Identify which cell holds the provided text, then report its (X, Y) central coordinate. 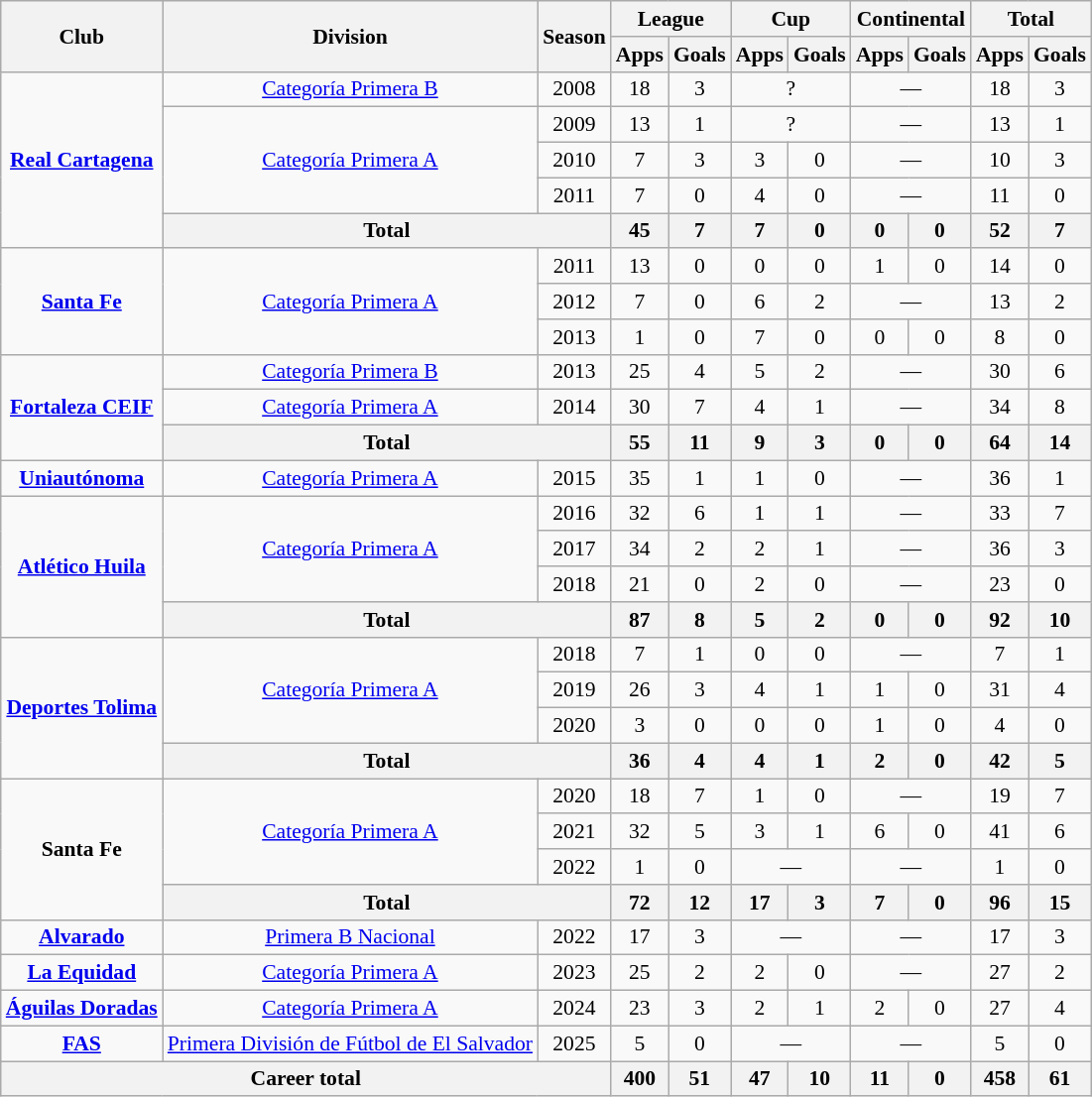
72 (640, 903)
2023 (574, 973)
2009 (574, 125)
Águilas Doradas (81, 1009)
2008 (574, 89)
47 (760, 1079)
2012 (574, 302)
Alvarado (81, 937)
35 (640, 478)
51 (700, 1079)
26 (640, 690)
92 (1000, 620)
2010 (574, 161)
64 (1000, 443)
61 (1059, 1079)
41 (1000, 832)
2025 (574, 1043)
League (670, 19)
400 (640, 1079)
2021 (574, 832)
Cup (791, 19)
Uniautónoma (81, 478)
Continental (910, 19)
Deportes Tolima (81, 707)
52 (1000, 231)
12 (700, 903)
2017 (574, 549)
Primera División de Fútbol de El Salvador (350, 1043)
Division (350, 36)
2024 (574, 1009)
2019 (574, 690)
9 (760, 443)
Club (81, 36)
Real Cartagena (81, 160)
2015 (574, 478)
31 (1000, 690)
96 (1000, 903)
458 (1000, 1079)
21 (640, 584)
Fortaleza CEIF (81, 407)
FAS (81, 1043)
55 (640, 443)
La Equidad (81, 973)
15 (1059, 903)
Atlético Huila (81, 566)
Career total (305, 1079)
42 (1000, 761)
Season (574, 36)
2016 (574, 514)
19 (1000, 796)
Primera B Nacional (350, 937)
45 (640, 231)
87 (640, 620)
2014 (574, 408)
33 (1000, 514)
